Scan for the cell matching the given text and deliver its (x, y) coordinate at center. 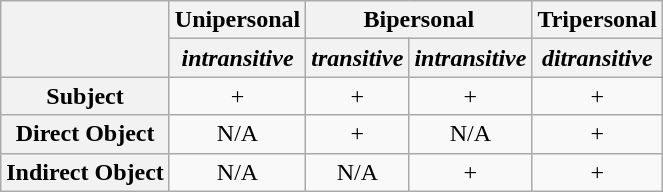
Subject (86, 96)
Direct Object (86, 134)
ditransitive (598, 58)
Unipersonal (237, 20)
Tripersonal (598, 20)
transitive (358, 58)
Indirect Object (86, 172)
Bipersonal (419, 20)
